Determine the (x, y) coordinate at the center of the cell enclosing the given text.  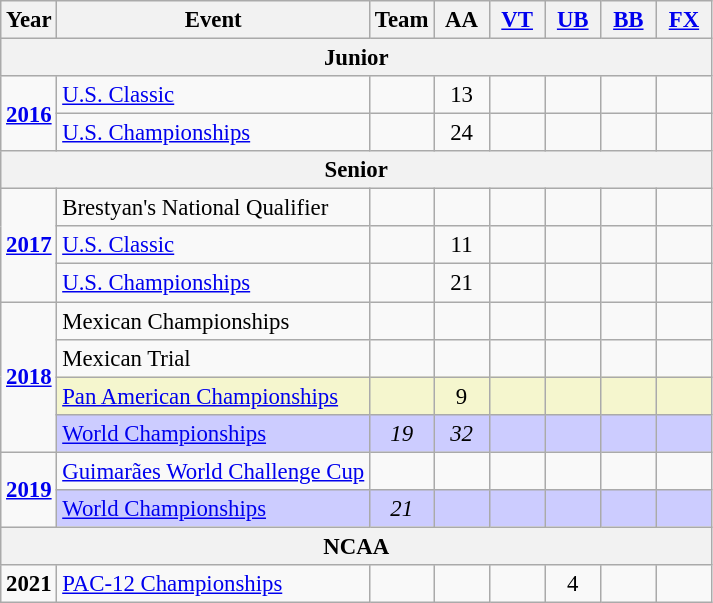
2018 (29, 377)
AA (462, 20)
2019 (29, 490)
2017 (29, 246)
VT (517, 20)
9 (462, 396)
Team (402, 20)
13 (462, 95)
Brestyan's National Qualifier (214, 208)
Junior (356, 58)
Pan American Championships (214, 396)
24 (462, 133)
11 (462, 245)
Event (214, 20)
4 (573, 584)
2016 (29, 114)
UB (573, 20)
2021 (29, 584)
NCAA (356, 546)
BB (629, 20)
Guimarães World Challenge Cup (214, 471)
Year (29, 20)
PAC-12 Championships (214, 584)
Mexican Championships (214, 321)
32 (462, 433)
Mexican Trial (214, 358)
FX (684, 20)
19 (402, 433)
Senior (356, 170)
